From the cell containing the given text, extract its center point as [X, Y] coordinate. 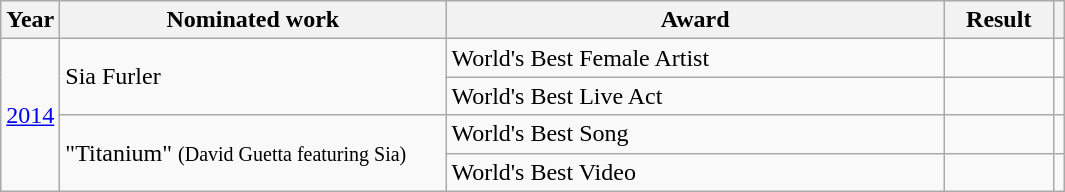
Year [30, 20]
Award [696, 20]
World's Best Video [696, 172]
"Titanium" (David Guetta featuring Sia) [253, 153]
World's Best Female Artist [696, 58]
World's Best Live Act [696, 96]
Sia Furler [253, 77]
World's Best Song [696, 134]
2014 [30, 115]
Result [998, 20]
Nominated work [253, 20]
